Extract the [x, y] coordinate from the center of the cell holding the provided text.  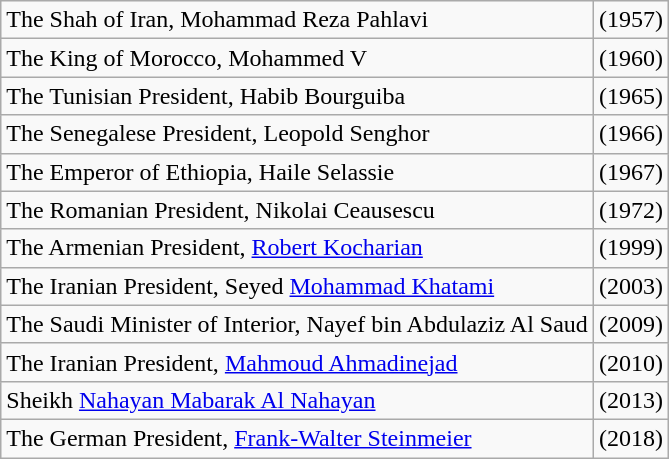
The Iranian President, Mahmoud Ahmadinejad [298, 362]
(2013) [630, 400]
Sheikh Nahayan Mabarak Al Nahayan [298, 400]
The Armenian President, Robert Kocharian [298, 248]
The Tunisian President, Habib Bourguiba [298, 96]
The Romanian President, Nikolai Ceausescu [298, 210]
(1972) [630, 210]
The Saudi Minister of Interior, Nayef bin Abdulaziz Al Saud [298, 324]
(1967) [630, 172]
(1999) [630, 248]
The Iranian President, Seyed Mohammad Khatami [298, 286]
(2003) [630, 286]
The King of Morocco, Mohammed V [298, 58]
The German President, Frank-Walter Steinmeier [298, 438]
The Senegalese President, Leopold Senghor [298, 134]
(2009) [630, 324]
(1960) [630, 58]
(1965) [630, 96]
(1957) [630, 20]
(2018) [630, 438]
The Emperor of Ethiopia, Haile Selassie [298, 172]
(2010) [630, 362]
The Shah of Iran, Mohammad Reza Pahlavi [298, 20]
(1966) [630, 134]
